Scan for the cell matching the given text and deliver its [x, y] coordinate at center. 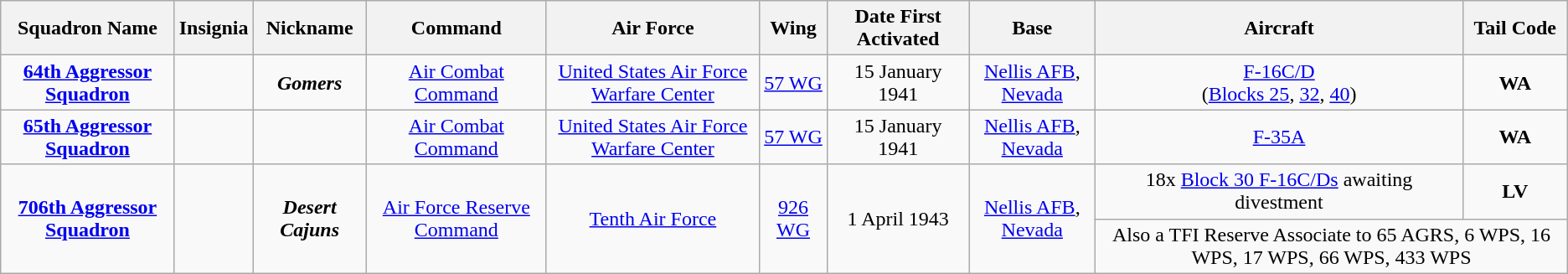
Tenth Air Force [652, 219]
1 April 1943 [898, 219]
Command [456, 28]
706th Aggressor Squadron [87, 219]
Squadron Name [87, 28]
Insignia [214, 28]
Nickname [310, 28]
65th Aggressor Squadron [87, 137]
Air Force Reserve Command [456, 219]
926 WG [794, 219]
Gomers [310, 82]
Base [1032, 28]
Wing [794, 28]
Aircraft [1280, 28]
F-35A [1280, 137]
64th Aggressor Squadron [87, 82]
Air Force [652, 28]
18x Block 30 F-16C/Ds awaiting divestment [1280, 191]
Tail Code [1514, 28]
LV [1514, 191]
F-16C/D(Blocks 25, 32, 40) [1280, 82]
Also a TFI Reserve Associate to 65 AGRS, 6 WPS, 16 WPS, 17 WPS, 66 WPS, 433 WPS [1332, 246]
Desert Cajuns [310, 219]
Date First Activated [898, 28]
